Determine the (x, y) coordinate at the center of the cell enclosing the given text.  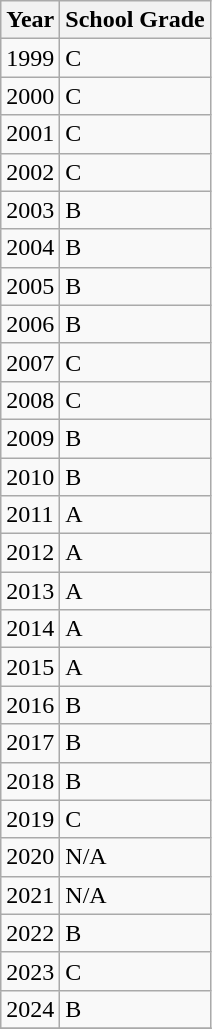
2015 (30, 667)
2003 (30, 210)
2013 (30, 591)
2000 (30, 96)
2008 (30, 400)
2020 (30, 857)
2016 (30, 705)
2010 (30, 477)
2004 (30, 248)
2001 (30, 134)
1999 (30, 58)
2011 (30, 515)
2014 (30, 629)
2021 (30, 895)
2024 (30, 1009)
2012 (30, 553)
2022 (30, 933)
2023 (30, 971)
2018 (30, 781)
2009 (30, 438)
2002 (30, 172)
2017 (30, 743)
2005 (30, 286)
School Grade (135, 20)
2019 (30, 819)
2006 (30, 324)
2007 (30, 362)
Year (30, 20)
